Scan for the cell matching the given text and deliver its (X, Y) coordinate at center. 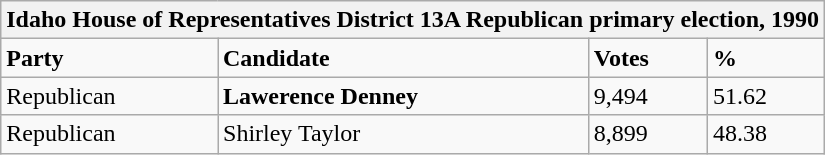
Votes (648, 58)
Idaho House of Representatives District 13A Republican primary election, 1990 (413, 20)
8,899 (648, 134)
Lawerence Denney (404, 96)
9,494 (648, 96)
51.62 (766, 96)
Party (110, 58)
% (766, 58)
Shirley Taylor (404, 134)
48.38 (766, 134)
Candidate (404, 58)
